Find where the given text appears and provide that cell's center as [x, y] coordinate. 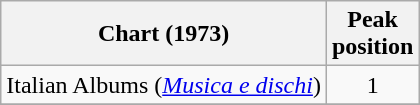
Italian Albums (Musica e dischi) [164, 85]
Peakposition [372, 34]
Chart (1973) [164, 34]
1 [372, 85]
